Pinpoint the cell where the given text exists, returning its (x, y) midpoint coordinate. 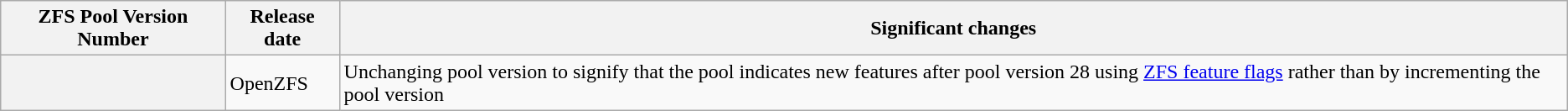
Release date (282, 29)
Significant changes (953, 29)
OpenZFS (282, 82)
ZFS Pool Version Number (113, 29)
